Capture the cell that displays the provided text and extract its [x, y] central coordinate. 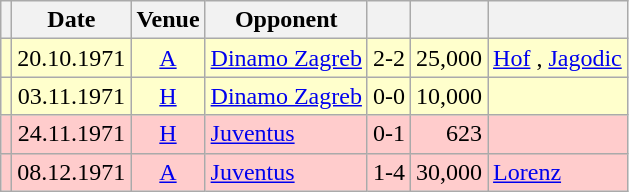
30,000 [448, 172]
Venue [168, 20]
1-4 [388, 172]
0-0 [388, 96]
24.11.1971 [72, 134]
Opponent [286, 20]
20.10.1971 [72, 58]
0-1 [388, 134]
2-2 [388, 58]
623 [448, 134]
08.12.1971 [72, 172]
25,000 [448, 58]
Date [72, 20]
Lorenz [558, 172]
03.11.1971 [72, 96]
Hof , Jagodic [558, 58]
10,000 [448, 96]
